Determine the [X, Y] coordinate at the center of the cell enclosing the given text.  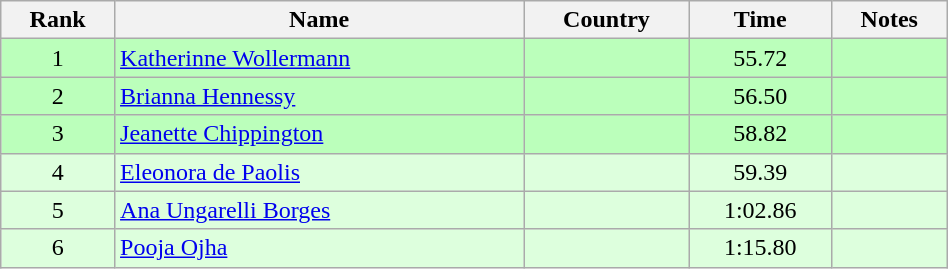
Rank [58, 20]
Country [607, 20]
3 [58, 134]
Brianna Hennessy [320, 96]
6 [58, 248]
5 [58, 210]
1:02.86 [760, 210]
2 [58, 96]
55.72 [760, 58]
Jeanette Chippington [320, 134]
56.50 [760, 96]
1 [58, 58]
Notes [889, 20]
Name [320, 20]
Katherinne Wollermann [320, 58]
59.39 [760, 172]
Time [760, 20]
58.82 [760, 134]
Eleonora de Paolis [320, 172]
4 [58, 172]
Ana Ungarelli Borges [320, 210]
1:15.80 [760, 248]
Pooja Ojha [320, 248]
